Detect which cell encompasses the target text, then output its [x, y] center coordinate. 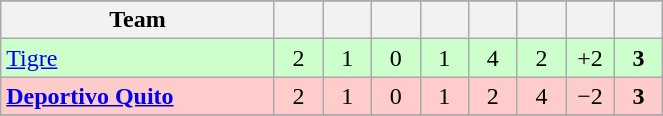
−2 [590, 96]
Tigre [138, 58]
Deportivo Quito [138, 96]
+2 [590, 58]
Team [138, 20]
